From the cell containing the given text, extract its center point as (x, y) coordinate. 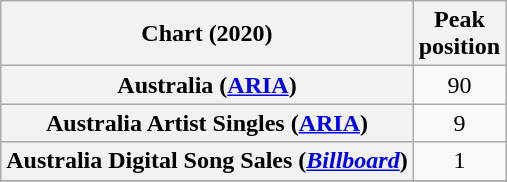
9 (459, 123)
Chart (2020) (207, 34)
Australia (ARIA) (207, 85)
Australia Digital Song Sales (Billboard) (207, 161)
Australia Artist Singles (ARIA) (207, 123)
1 (459, 161)
Peakposition (459, 34)
90 (459, 85)
